Locate the cell with the specified text and output its (x, y) center coordinate. 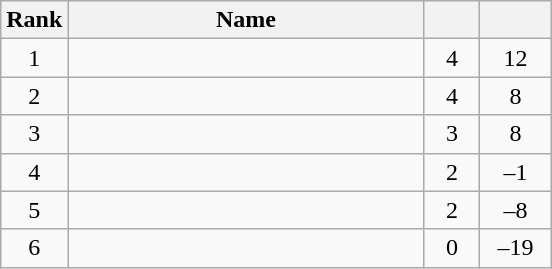
5 (34, 210)
–19 (516, 248)
–1 (516, 172)
Name (246, 20)
Rank (34, 20)
0 (452, 248)
6 (34, 248)
12 (516, 58)
1 (34, 58)
–8 (516, 210)
